Find where the given text appears and provide that cell's center as (X, Y) coordinate. 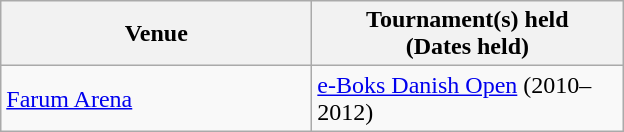
Farum Arena (156, 98)
Venue (156, 34)
Tournament(s) held(Dates held) (468, 34)
e-Boks Danish Open (2010–2012) (468, 98)
